Output the (X, Y) coordinate of the center of the cell containing the given text.  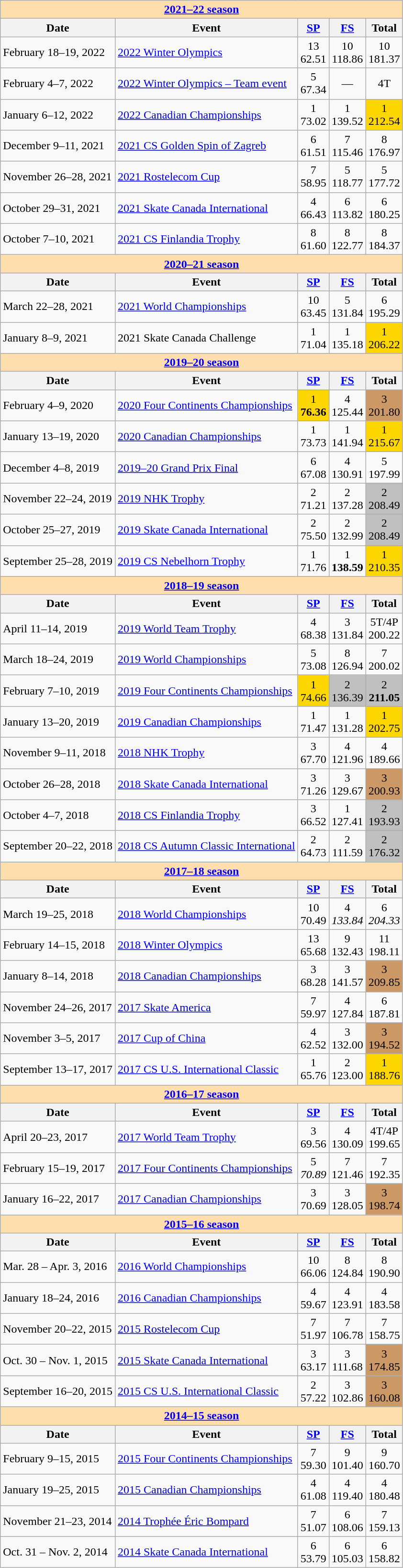
2021 CS Golden Spin of Zagreb (206, 145)
4 119.40 (347, 1490)
2 71.21 (313, 498)
2 123.00 (347, 1070)
January 18–24, 2016 (58, 1298)
— (347, 83)
3 131.84 (347, 629)
1 202.75 (384, 721)
4 183.58 (384, 1298)
2015 Rostelecom Cup (206, 1329)
2021 Skate Canada Challenge (206, 338)
February 18–19, 2022 (58, 53)
2022 Winter Olympics – Team event (206, 83)
March 19–25, 2018 (58, 914)
13 62.51 (313, 53)
3 198.74 (384, 1199)
2015 Canadian Championships (206, 1490)
4T (384, 83)
3 68.28 (313, 976)
October 4–7, 2018 (58, 815)
2015–16 season (202, 1224)
5 67.34 (313, 83)
6 187.81 (384, 1007)
7 192.35 (384, 1168)
1 74.66 (313, 691)
1 141.94 (347, 436)
4 180.48 (384, 1490)
5 118.77 (347, 177)
4 130.91 (347, 468)
2014 Skate Canada International (206, 1552)
3 160.08 (384, 1391)
1 71.76 (313, 561)
3 201.80 (384, 406)
6 108.06 (347, 1521)
8 61.60 (313, 239)
2017 CS U.S. International Classic (206, 1070)
10 181.37 (384, 53)
2017 Canadian Championships (206, 1199)
November 22–24, 2019 (58, 498)
1 135.18 (347, 338)
1 212.54 (384, 115)
8 124.84 (347, 1267)
November 21–23, 2014 (58, 1521)
11 198.11 (384, 945)
1 210.35 (384, 561)
2 176.32 (384, 847)
3 71.26 (313, 784)
2019 World Team Trophy (206, 629)
March 22–28, 2021 (58, 306)
1 71.47 (313, 721)
10 66.06 (313, 1267)
January 8–14, 2018 (58, 976)
9 101.40 (347, 1459)
October 26–28, 2018 (58, 784)
2019 Four Continents Championships (206, 691)
January 13–19, 2020 (58, 436)
2 136.39 (347, 691)
November 26–28, 2021 (58, 177)
2016 World Championships (206, 1267)
2018 NHK Trophy (206, 753)
3 111.68 (347, 1360)
1 131.28 (347, 721)
6 195.29 (384, 306)
10 118.86 (347, 53)
6 180.25 (384, 208)
February 4–7, 2022 (58, 83)
2019 Skate Canada International (206, 530)
2015 Skate Canada International (206, 1360)
September 13–17, 2017 (58, 1070)
3 200.93 (384, 784)
9 132.43 (347, 945)
December 4–8, 2019 (58, 468)
January 19–25, 2015 (58, 1490)
2015 CS U.S. International Classic (206, 1391)
January 13–20, 2019 (58, 721)
2018–19 season (202, 585)
2020–21 season (202, 264)
2021 CS Finlandia Trophy (206, 239)
1 73.73 (313, 436)
2 57.22 (313, 1391)
4 62.52 (313, 1038)
2017 Cup of China (206, 1038)
2014–15 season (202, 1416)
2 137.28 (347, 498)
1 65.76 (313, 1070)
November 24–26, 2017 (58, 1007)
2018 CS Finlandia Trophy (206, 815)
2 64.73 (313, 847)
November 20–22, 2015 (58, 1329)
2017 World Team Trophy (206, 1137)
2016–17 season (202, 1094)
6 113.82 (347, 208)
2018 World Championships (206, 914)
Oct. 31 – Nov. 2, 2014 (58, 1552)
7 51.97 (313, 1329)
4 133.84 (347, 914)
October 25–27, 2019 (58, 530)
6 53.79 (313, 1552)
1 138.59 (347, 561)
1 188.76 (384, 1070)
3 209.85 (384, 976)
3 129.67 (347, 784)
7 115.46 (347, 145)
13 65.68 (313, 945)
5 131.84 (347, 306)
November 9–11, 2018 (58, 753)
3 66.52 (313, 815)
September 20–22, 2018 (58, 847)
April 20–23, 2017 (58, 1137)
3 102.86 (347, 1391)
2 211.05 (384, 691)
2017 Four Continents Championships (206, 1168)
January 6–12, 2022 (58, 115)
5 70.89 (313, 1168)
7 158.75 (384, 1329)
2020 Four Continents Championships (206, 406)
2017–18 season (202, 871)
February 15–19, 2017 (58, 1168)
1 127.41 (347, 815)
3 70.69 (313, 1199)
4 66.43 (313, 208)
6 105.03 (347, 1552)
2017 Skate America (206, 1007)
7 200.02 (384, 659)
February 14–15, 2018 (58, 945)
2020 Canadian Championships (206, 436)
5 177.72 (384, 177)
September 25–28, 2019 (58, 561)
7 58.95 (313, 177)
4 127.84 (347, 1007)
7 121.46 (347, 1168)
7 59.97 (313, 1007)
October 7–10, 2021 (58, 239)
Mar. 28 – Apr. 3, 2016 (58, 1267)
4 189.66 (384, 753)
7 59.30 (313, 1459)
6 67.08 (313, 468)
December 9–11, 2021 (58, 145)
2019 CS Nebelhorn Trophy (206, 561)
3 128.05 (347, 1199)
4 123.91 (347, 1298)
3 69.56 (313, 1137)
February 9–15, 2015 (58, 1459)
4 125.44 (347, 406)
5 197.99 (384, 468)
2018 Canadian Championships (206, 976)
8 190.90 (384, 1267)
3 141.57 (347, 976)
2016 Canadian Championships (206, 1298)
March 18–24, 2019 (58, 659)
1 76.36 (313, 406)
10 63.45 (313, 306)
2 193.93 (384, 815)
1 139.52 (347, 115)
2019 Canadian Championships (206, 721)
2022 Canadian Championships (206, 115)
April 11–14, 2019 (58, 629)
January 16–22, 2017 (58, 1199)
2018 CS Autumn Classic International (206, 847)
3 63.17 (313, 1360)
4 59.67 (313, 1298)
2019–20 season (202, 363)
2021–22 season (202, 10)
1 73.02 (313, 115)
November 3–5, 2017 (58, 1038)
Oct. 30 – Nov. 1, 2015 (58, 1360)
2018 Skate Canada International (206, 784)
2021 Rostelecom Cup (206, 177)
February 4–9, 2020 (58, 406)
3 194.52 (384, 1038)
7 159.13 (384, 1521)
7 106.78 (347, 1329)
2019 NHK Trophy (206, 498)
2015 Four Continents Championships (206, 1459)
1 215.67 (384, 436)
2021 World Championships (206, 306)
2 75.50 (313, 530)
5T/4P 200.22 (384, 629)
3 174.85 (384, 1360)
2019 World Championships (206, 659)
4 61.08 (313, 1490)
2018 Winter Olympics (206, 945)
8 184.37 (384, 239)
2014 Trophée Éric Bompard (206, 1521)
8 176.97 (384, 145)
2 132.99 (347, 530)
8 122.77 (347, 239)
2019–20 Grand Prix Final (206, 468)
6 61.51 (313, 145)
2 111.59 (347, 847)
8 126.94 (347, 659)
2021 Skate Canada International (206, 208)
September 16–20, 2015 (58, 1391)
5 73.08 (313, 659)
7 51.07 (313, 1521)
4 130.09 (347, 1137)
10 70.49 (313, 914)
4 68.38 (313, 629)
1 71.04 (313, 338)
October 29–31, 2021 (58, 208)
4 121.96 (347, 753)
6 158.82 (384, 1552)
1 206.22 (384, 338)
3 132.00 (347, 1038)
9 160.70 (384, 1459)
3 67.70 (313, 753)
2022 Winter Olympics (206, 53)
January 8–9, 2021 (58, 338)
4T/4P 199.65 (384, 1137)
6 204.33 (384, 914)
February 7–10, 2019 (58, 691)
